Locate the cell with the specified text and output its (X, Y) center coordinate. 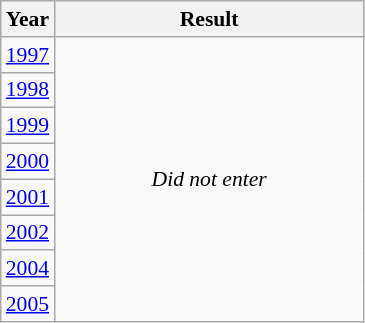
Result (209, 19)
1997 (28, 55)
1998 (28, 90)
2002 (28, 233)
2000 (28, 162)
2001 (28, 197)
2005 (28, 304)
Year (28, 19)
1999 (28, 126)
Did not enter (209, 180)
2004 (28, 269)
